From the cell containing the given text, extract its center point as [X, Y] coordinate. 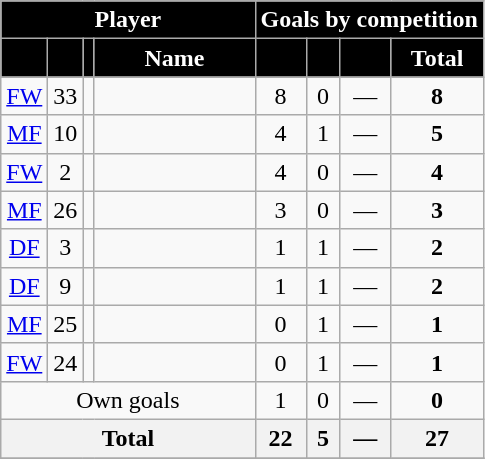
10 [66, 134]
9 [66, 286]
Name [174, 58]
Goals by competition [369, 20]
26 [66, 210]
24 [66, 362]
22 [280, 438]
27 [438, 438]
25 [66, 324]
Player [128, 20]
Own goals [128, 400]
33 [66, 96]
